Output the [X, Y] coordinate of the center of the cell containing the given text.  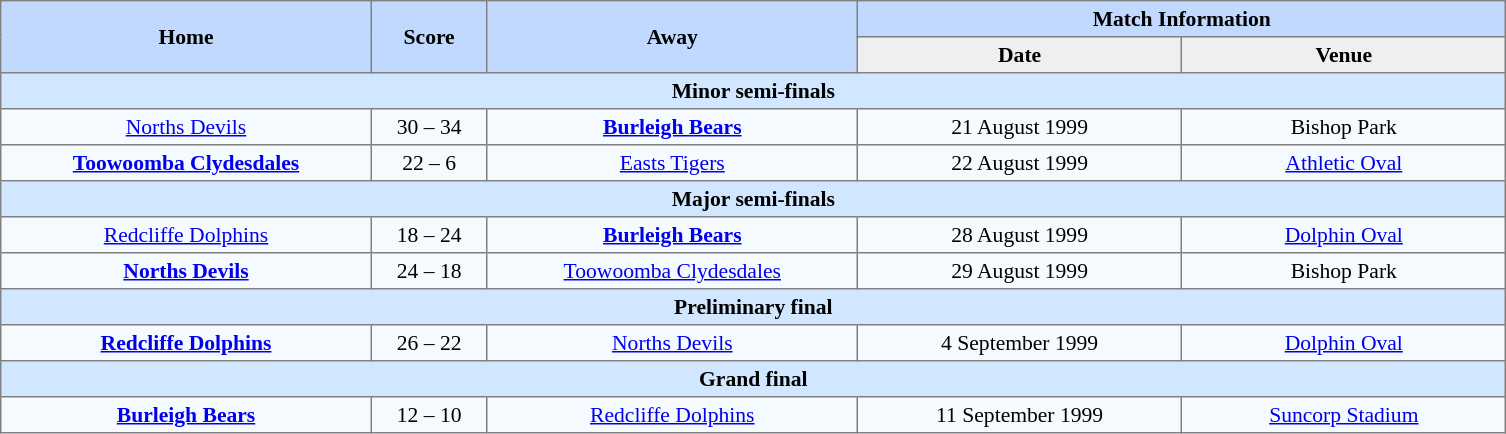
4 September 1999 [1020, 343]
Match Information [1182, 19]
Venue [1344, 55]
Date [1020, 55]
Major semi-finals [754, 199]
Score [429, 37]
Athletic Oval [1344, 163]
21 August 1999 [1020, 127]
18 – 24 [429, 235]
11 September 1999 [1020, 415]
29 August 1999 [1020, 271]
Preliminary final [754, 307]
12 – 10 [429, 415]
Suncorp Stadium [1344, 415]
Away [672, 37]
Home [186, 37]
Easts Tigers [672, 163]
28 August 1999 [1020, 235]
30 – 34 [429, 127]
Grand final [754, 379]
24 – 18 [429, 271]
26 – 22 [429, 343]
22 August 1999 [1020, 163]
Minor semi-finals [754, 91]
22 – 6 [429, 163]
